Detect which cell encompasses the target text, then output its (x, y) center coordinate. 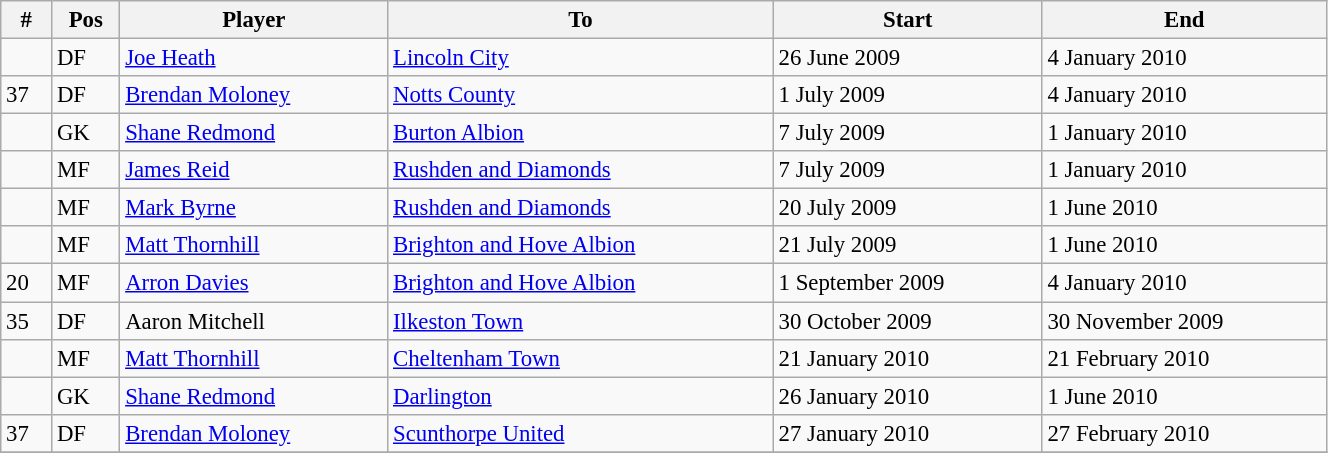
To (581, 20)
21 July 2009 (908, 245)
Darlington (581, 396)
27 January 2010 (908, 433)
Lincoln City (581, 58)
20 (26, 283)
Mark Byrne (254, 208)
Ilkeston Town (581, 321)
# (26, 20)
20 July 2009 (908, 208)
Scunthorpe United (581, 433)
Player (254, 20)
Burton Albion (581, 133)
End (1184, 20)
Cheltenham Town (581, 358)
21 January 2010 (908, 358)
21 February 2010 (1184, 358)
Notts County (581, 95)
30 October 2009 (908, 321)
James Reid (254, 170)
Arron Davies (254, 283)
26 June 2009 (908, 58)
27 February 2010 (1184, 433)
1 September 2009 (908, 283)
30 November 2009 (1184, 321)
Aaron Mitchell (254, 321)
Start (908, 20)
35 (26, 321)
Pos (86, 20)
26 January 2010 (908, 396)
Joe Heath (254, 58)
1 July 2009 (908, 95)
